Search for the cell housing the specified text and yield its (x, y) center coordinate. 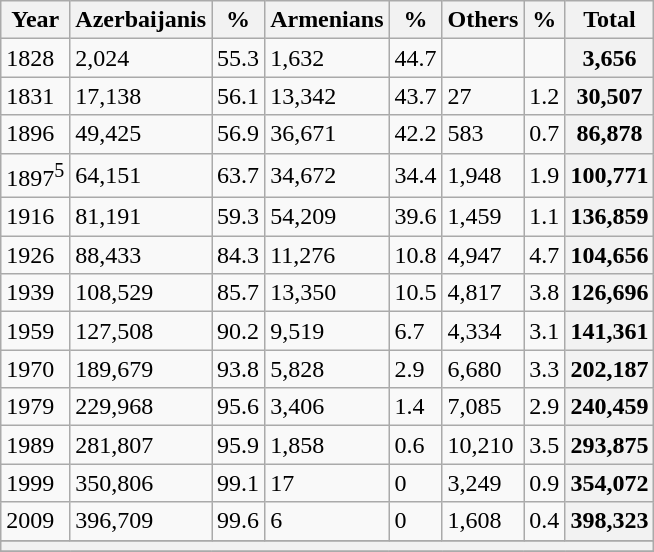
1,858 (327, 445)
99.1 (238, 483)
39.6 (416, 217)
0.9 (544, 483)
396,709 (141, 521)
84.3 (238, 255)
583 (483, 134)
1.1 (544, 217)
1970 (36, 369)
3,249 (483, 483)
10,210 (483, 445)
1.9 (544, 176)
63.7 (238, 176)
64,151 (141, 176)
1999 (36, 483)
281,807 (141, 445)
34.4 (416, 176)
30,507 (610, 96)
18975 (36, 176)
4,334 (483, 331)
6.7 (416, 331)
4.7 (544, 255)
354,072 (610, 483)
2,024 (141, 58)
17 (327, 483)
202,187 (610, 369)
1,632 (327, 58)
1959 (36, 331)
1,948 (483, 176)
81,191 (141, 217)
3.5 (544, 445)
55.3 (238, 58)
293,875 (610, 445)
126,696 (610, 293)
43.7 (416, 96)
85.7 (238, 293)
229,968 (141, 407)
2009 (36, 521)
Azerbaijanis (141, 20)
93.8 (238, 369)
3.3 (544, 369)
1831 (36, 96)
1,608 (483, 521)
1939 (36, 293)
90.2 (238, 331)
10.5 (416, 293)
1.4 (416, 407)
1926 (36, 255)
127,508 (141, 331)
3.8 (544, 293)
1979 (36, 407)
Total (610, 20)
34,672 (327, 176)
350,806 (141, 483)
1.2 (544, 96)
1896 (36, 134)
56.9 (238, 134)
86,878 (610, 134)
17,138 (141, 96)
1989 (36, 445)
398,323 (610, 521)
0.4 (544, 521)
4,817 (483, 293)
13,350 (327, 293)
Armenians (327, 20)
3,406 (327, 407)
36,671 (327, 134)
59.3 (238, 217)
3.1 (544, 331)
88,433 (141, 255)
7,085 (483, 407)
11,276 (327, 255)
6 (327, 521)
10.8 (416, 255)
9,519 (327, 331)
Year (36, 20)
141,361 (610, 331)
1,459 (483, 217)
104,656 (610, 255)
108,529 (141, 293)
1828 (36, 58)
54,209 (327, 217)
49,425 (141, 134)
56.1 (238, 96)
95.9 (238, 445)
44.7 (416, 58)
4,947 (483, 255)
6,680 (483, 369)
189,679 (141, 369)
100,771 (610, 176)
3,656 (610, 58)
0.6 (416, 445)
Others (483, 20)
13,342 (327, 96)
5,828 (327, 369)
42.2 (416, 134)
136,859 (610, 217)
99.6 (238, 521)
0.7 (544, 134)
240,459 (610, 407)
27 (483, 96)
1916 (36, 217)
95.6 (238, 407)
